For the text-containing cell, return its midpoint in [X, Y] coordinate format. 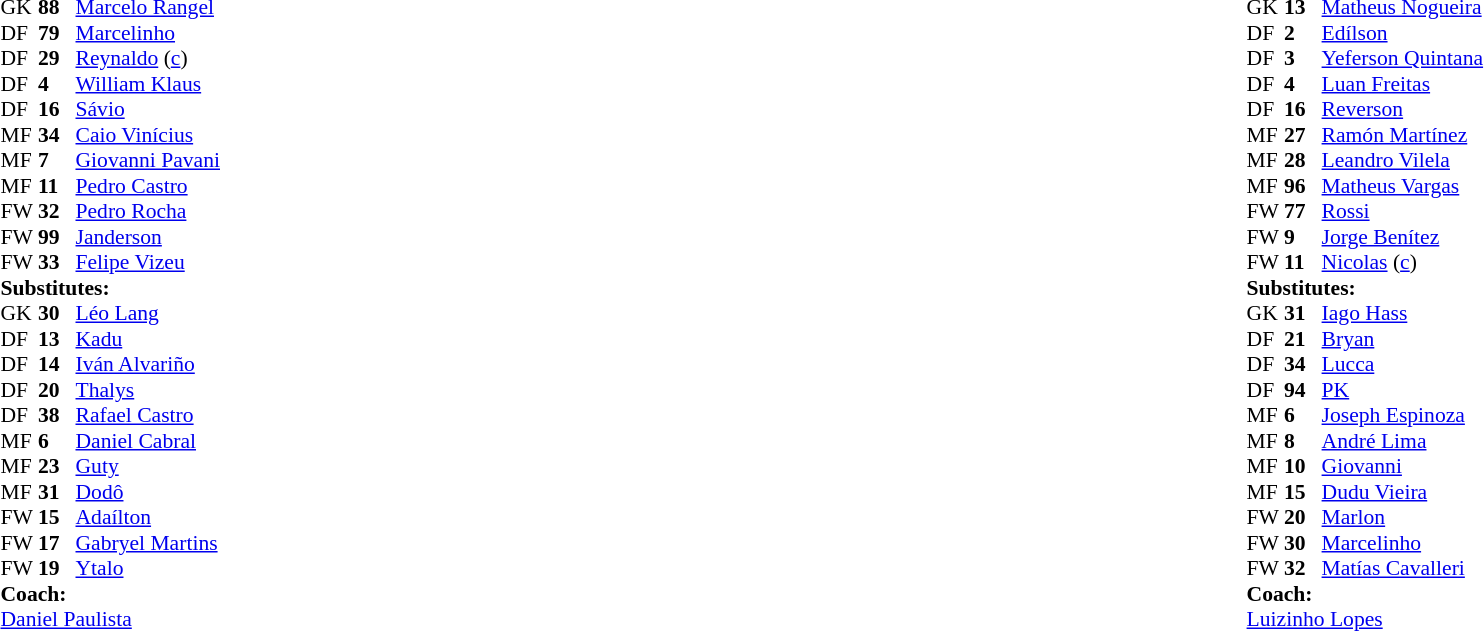
Yeferson Quintana [1402, 59]
Kadu [148, 339]
Joseph Espinoza [1402, 415]
94 [1303, 390]
Pedro Rocha [148, 211]
2 [1303, 33]
13 [57, 339]
Sávio [148, 109]
Iván Alvariño [148, 365]
8 [1303, 441]
Leandro Vilela [1402, 161]
17 [57, 543]
Caio Vinícius [148, 135]
Luan Freitas [1402, 84]
99 [57, 237]
André Lima [1402, 441]
Rafael Castro [148, 415]
77 [1303, 211]
38 [57, 415]
Matías Cavalleri [1402, 569]
Rossi [1402, 211]
Ramón Martínez [1402, 135]
Dudu Vieira [1402, 492]
21 [1303, 339]
Daniel Cabral [148, 441]
33 [57, 263]
Pedro Castro [148, 186]
29 [57, 59]
96 [1303, 186]
Jorge Benítez [1402, 237]
Guty [148, 467]
23 [57, 467]
Ytalo [148, 569]
Marlon [1402, 517]
79 [57, 33]
Dodô [148, 492]
27 [1303, 135]
Lucca [1402, 365]
Giovanni [1402, 467]
Reverson [1402, 109]
Bryan [1402, 339]
28 [1303, 161]
Reynaldo (c) [148, 59]
Giovanni Pavani [148, 161]
PK [1402, 390]
19 [57, 569]
Adaílton [148, 517]
10 [1303, 467]
William Klaus [148, 84]
Iago Hass [1402, 313]
Nicolas (c) [1402, 263]
Matheus Vargas [1402, 186]
Léo Lang [148, 313]
Janderson [148, 237]
Edílson [1402, 33]
Felipe Vizeu [148, 263]
3 [1303, 59]
Gabryel Martins [148, 543]
7 [57, 161]
9 [1303, 237]
14 [57, 365]
Thalys [148, 390]
